Return the [x, y] coordinate for the center point of the cell that contains the specified text.  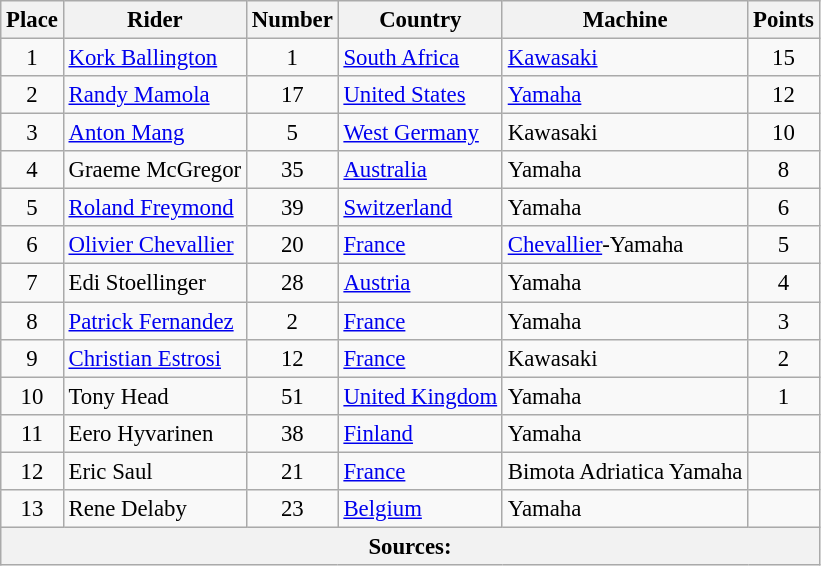
38 [292, 433]
Tony Head [154, 396]
United Kingdom [420, 396]
Austria [420, 283]
39 [292, 208]
Machine [624, 20]
Number [292, 20]
Randy Mamola [154, 95]
Country [420, 20]
Bimota Adriatica Yamaha [624, 471]
23 [292, 509]
Place [32, 20]
Edi Stoellinger [154, 283]
Patrick Fernandez [154, 321]
35 [292, 170]
Kork Ballington [154, 58]
17 [292, 95]
South Africa [420, 58]
United States [420, 95]
Roland Freymond [154, 208]
Switzerland [420, 208]
Belgium [420, 509]
Olivier Chevallier [154, 245]
Rider [154, 20]
9 [32, 358]
Chevallier-Yamaha [624, 245]
Rene Delaby [154, 509]
13 [32, 509]
Graeme McGregor [154, 170]
7 [32, 283]
Eric Saul [154, 471]
11 [32, 433]
15 [784, 58]
Finland [420, 433]
Eero Hyvarinen [154, 433]
Points [784, 20]
20 [292, 245]
Sources: [410, 546]
21 [292, 471]
West Germany [420, 133]
51 [292, 396]
28 [292, 283]
Christian Estrosi [154, 358]
Australia [420, 170]
Anton Mang [154, 133]
